Scan for the cell matching the given text and deliver its (x, y) coordinate at center. 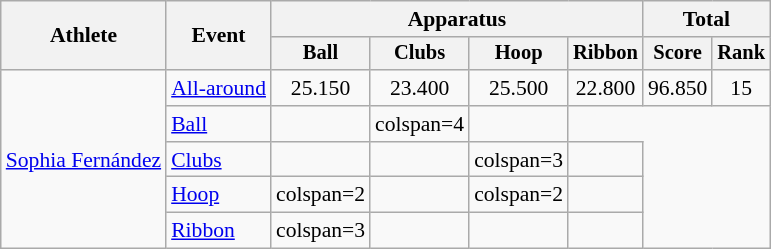
15 (741, 88)
Athlete (84, 36)
Event (218, 36)
Score (678, 54)
25.500 (518, 88)
Apparatus (457, 19)
23.400 (420, 88)
96.850 (678, 88)
Sophia Fernández (84, 159)
25.150 (320, 88)
22.800 (606, 88)
Total (706, 19)
All-around (218, 88)
Rank (741, 54)
colspan=4 (420, 124)
